Identify which cell holds the provided text, then report its (x, y) central coordinate. 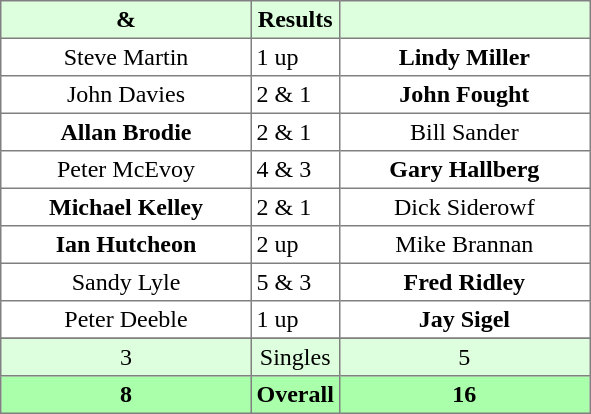
Dick Siderowf (464, 207)
Mike Brannan (464, 245)
John Fought (464, 95)
2 up (295, 245)
Steve Martin (126, 57)
16 (464, 395)
Gary Hallberg (464, 170)
& (126, 20)
Fred Ridley (464, 282)
5 (464, 357)
8 (126, 395)
Jay Sigel (464, 320)
Lindy Miller (464, 57)
3 (126, 357)
5 & 3 (295, 282)
4 & 3 (295, 170)
Allan Brodie (126, 132)
Bill Sander (464, 132)
Singles (295, 357)
Peter McEvoy (126, 170)
Results (295, 20)
John Davies (126, 95)
Overall (295, 395)
Ian Hutcheon (126, 245)
Sandy Lyle (126, 282)
Peter Deeble (126, 320)
Michael Kelley (126, 207)
